Find where the given text appears and provide that cell's center as (x, y) coordinate. 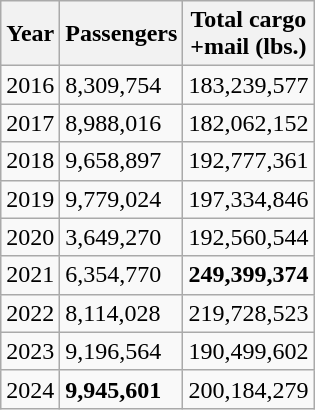
200,184,279 (248, 389)
2021 (30, 275)
183,239,577 (248, 85)
2018 (30, 161)
2016 (30, 85)
219,728,523 (248, 313)
197,334,846 (248, 199)
2017 (30, 123)
8,309,754 (122, 85)
8,114,028 (122, 313)
2023 (30, 351)
249,399,374 (248, 275)
9,945,601 (122, 389)
2020 (30, 237)
190,499,602 (248, 351)
2019 (30, 199)
6,354,770 (122, 275)
Passengers (122, 34)
2024 (30, 389)
2022 (30, 313)
9,779,024 (122, 199)
8,988,016 (122, 123)
9,658,897 (122, 161)
192,777,361 (248, 161)
182,062,152 (248, 123)
Total cargo+mail (lbs.) (248, 34)
Year (30, 34)
192,560,544 (248, 237)
9,196,564 (122, 351)
3,649,270 (122, 237)
